For the text-containing cell, return its midpoint in [X, Y] coordinate format. 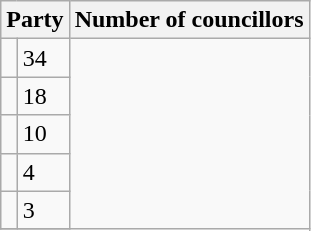
Number of councillors [189, 20]
4 [43, 172]
3 [43, 210]
Party [35, 20]
10 [43, 134]
18 [43, 96]
34 [43, 58]
